Detect which cell encompasses the target text, then output its (x, y) center coordinate. 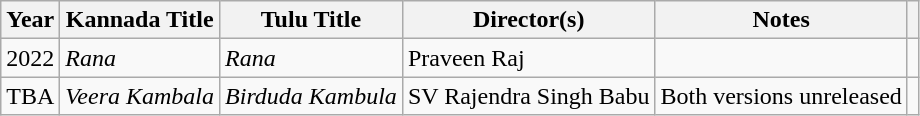
TBA (30, 96)
2022 (30, 58)
Director(s) (528, 20)
Tulu Title (312, 20)
Birduda Kambula (312, 96)
Year (30, 20)
Both versions unreleased (781, 96)
SV Rajendra Singh Babu (528, 96)
Kannada Title (140, 20)
Praveen Raj (528, 58)
Notes (781, 20)
Veera Kambala (140, 96)
